Pinpoint the cell where the given text exists, returning its (x, y) midpoint coordinate. 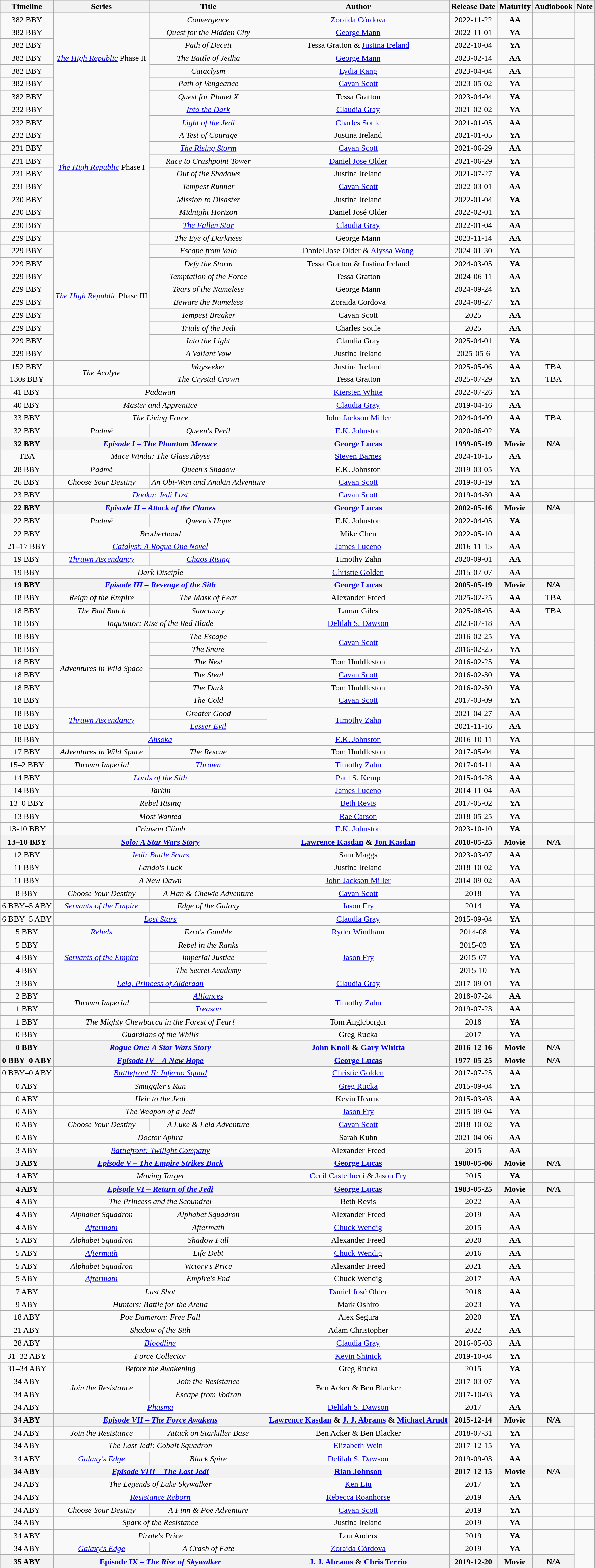
Sam Maggs (358, 855)
Series (102, 7)
3 BBY (27, 983)
Force Collector (161, 1356)
Rebel Rising (161, 803)
2025-05-06 (473, 366)
Leia, Princess of Alderaan (161, 983)
Mark Oshiro (358, 1304)
2021-04-27 (473, 713)
An Obi-Wan and Anakin Adventure (208, 482)
Kevin Hearne (358, 1099)
The Acolyte (102, 373)
The High Republic Phase II (102, 58)
Daniel Jose Older & Alyssa Wong (358, 251)
Ahsoka (161, 739)
Timeline (27, 7)
2023-10-10 (473, 829)
2021-04-06 (473, 1137)
Moving Target (161, 1176)
Rebecca Roanhorse (358, 1497)
2016-05-03 (473, 1343)
A Crash of Fate (208, 1548)
Into the Light (208, 341)
1980-05-06 (473, 1163)
Ken Liu (358, 1484)
Phasma (161, 1407)
Greater Good (208, 713)
2014-08 (473, 932)
2022-10-04 (473, 45)
Tears of the Nameless (208, 289)
26 BBY (27, 482)
2024-10-15 (473, 456)
2015-03 (473, 945)
Sanctuary (208, 611)
The Nest (208, 662)
Lords of the Sith (161, 777)
2020-06-02 (473, 431)
The Princess and the Scoundrel (161, 1202)
Paul S. Kemp (358, 777)
Release Date (473, 7)
2016-10-11 (473, 739)
2021 (473, 1266)
Most Wanted (161, 816)
Thrawn (208, 765)
Tempest Runner (208, 187)
Padawan (161, 392)
Queen's Hope (208, 521)
Episode III – Revenge of the Sith (161, 585)
Defy the Storm (208, 264)
The High Republic Phase I (102, 167)
Daniel Jose Older (358, 161)
The Battle of Jedha (208, 58)
Episode VII – The Force Awakens (161, 1420)
The Legends of Luke Skywalker (161, 1484)
Episode I – The Phantom Menace (161, 444)
Resistance Reborn (161, 1497)
Beware the Nameless (208, 302)
Alex Segura (358, 1317)
2019-10-04 (473, 1356)
2023 (473, 1304)
Black Spire (208, 1459)
Midnight Horizon (208, 212)
Spark of the Resistance (161, 1523)
Lydia Kang (358, 71)
Master and Apprentice (161, 405)
A Luke & Leia Adventure (208, 1124)
Lost Stars (161, 919)
Zoraida Cordova (358, 302)
A Test of Courage (208, 135)
The Rescue (208, 752)
Cataclysm (208, 71)
2024-01-30 (473, 251)
Light of the Jedi (208, 122)
2024-08-27 (473, 302)
15–2 BBY (27, 765)
2015-07-07 (473, 572)
A New Dawn (161, 880)
2023-05-02 (473, 84)
2022-02-01 (473, 212)
2017-07-25 (473, 1073)
Author (358, 7)
13-10 BBY (27, 829)
Life Debt (208, 1253)
The Living Force (161, 418)
2016-11-15 (473, 546)
2023-11-14 (473, 238)
7 ABY (27, 1292)
2018-07-31 (473, 1433)
Queen's Shadow (208, 469)
152 BBY (27, 366)
Pirate's Price (161, 1536)
2022-04-05 (473, 521)
2021-02-02 (473, 109)
Escape from Vodran (208, 1394)
13 BBY (27, 816)
Rebels (102, 932)
Tempest Breaker (208, 315)
23 BBY (27, 495)
2025-04-01 (473, 341)
2015-03-03 (473, 1099)
Tarkin (161, 791)
The Mighty Chewbacca in the Forest of Fear! (161, 1022)
1983-05-25 (473, 1189)
2017-04-11 (473, 765)
2024-09-24 (473, 289)
2024-06-11 (473, 276)
2017-03-07 (473, 1381)
John Knoll & Gary Whitta (358, 1047)
Rogue One: A Star Wars Story (161, 1047)
2024-03-05 (473, 264)
Dark Disciple (161, 572)
2014 (473, 906)
33 BBY (27, 418)
The Last Jedi: Cobalt Squadron (161, 1446)
2005-05-19 (473, 585)
Episode IV – A New Hope (161, 1060)
The Eye of Darkness (208, 238)
2022-07-26 (473, 392)
The Fallen Star (208, 225)
Episode V – The Empire Strikes Back (161, 1163)
Path of Deceit (208, 45)
Poe Dameron: Free Fall (161, 1317)
2025-07-29 (473, 379)
2021-07-27 (473, 174)
Edge of the Galaxy (208, 906)
17 BBY (27, 752)
A Valiant Vow (208, 353)
2025-08-05 (473, 611)
9 ABY (27, 1304)
The Escape (208, 636)
Kevin Shinick (358, 1356)
Empire's End (208, 1279)
A Finn & Poe Adventure (208, 1510)
8 BBY (27, 893)
Title (208, 7)
2025-05-6 (473, 353)
Tom Angleberger (358, 1022)
Jedi: Battle Scars (161, 855)
Sarah Kuhn (358, 1137)
Doctor Aphra (161, 1137)
2023-07-18 (473, 623)
13–10 BBY (27, 842)
Rebel in the Ranks (208, 945)
2017-03-09 (473, 700)
Smuggler's Run (161, 1086)
Attack on Starkiller Base (208, 1433)
Mike Chen (358, 533)
Out of the Shadows (208, 174)
2021-11-16 (473, 726)
2019-09-03 (473, 1459)
Temptation of the Force (208, 276)
Rae Carson (358, 816)
The Snare (208, 649)
2019-04-30 (473, 495)
2019-12-20 (473, 1561)
2022-11-22 (473, 20)
2014-09-02 (473, 880)
Treason (208, 1009)
The Weapon of a Jedi (161, 1112)
21–17 BBY (27, 546)
Chaos Rising (208, 559)
2022-03-01 (473, 187)
Shadow of the Sith (161, 1330)
Lesser Evil (208, 726)
Dooku: Jedi Lost (161, 495)
2 BBY (27, 996)
Wayseeker (208, 366)
2017-10-03 (473, 1394)
The Rising Storm (208, 148)
2002-05-16 (473, 508)
Lamar Giles (358, 611)
13–0 BBY (27, 803)
1977-05-25 (473, 1060)
40 BBY (27, 405)
Kiersten White (358, 392)
Into the Dark (208, 109)
Lawrence Kasdan & Jon Kasdan (358, 842)
Battlefront: Twilight Company (161, 1150)
2015-04-28 (473, 777)
41 BBY (27, 392)
2023-02-14 (473, 58)
The Cold (208, 700)
130s BBY (27, 379)
2024-04-09 (473, 418)
Victory's Price (208, 1266)
Quest for the Hidden City (208, 32)
Adam Christopher (358, 1330)
28 BBY (27, 469)
18 ABY (27, 1317)
Catalyst: A Rogue One Novel (161, 546)
Episode VIII – The Last Jedi (161, 1471)
Bloodline (161, 1343)
Battlefront II: Inferno Squad (161, 1073)
Guardians of the Whills (161, 1035)
2022-11-01 (473, 32)
2019-03-05 (473, 469)
2018-07-24 (473, 996)
Heir to the Jedi (161, 1099)
Solo: A Star Wars Story (161, 842)
2017-09-01 (473, 983)
2023-03-07 (473, 855)
Imperial Justice (208, 957)
2019-04-16 (473, 405)
2020-09-01 (473, 559)
Episode IX – The Rise of Skywalker (161, 1561)
Before the Awakening (161, 1368)
Mace Windu: The Glass Abyss (161, 456)
2016-12-16 (473, 1047)
A Han & Chewie Adventure (208, 893)
The Steal (208, 675)
2017-05-04 (473, 752)
Audio­book (553, 7)
2019-07-23 (473, 1009)
Inquisitor: Rise of the Red Blade (161, 623)
2019-03-19 (473, 482)
Path of Vengeance (208, 84)
Trials of the Jedi (208, 328)
Note (585, 7)
2022-05-10 (473, 533)
The Mask of Fear (208, 598)
Shadow Fall (208, 1240)
Cecil Castellucci & Jason Fry (358, 1176)
Escape from Valo (208, 251)
Race to Crashpoint Tower (208, 161)
2015-12-14 (473, 1420)
2016 (473, 1253)
2015-07 (473, 957)
Alliances (208, 996)
2025-02-25 (473, 598)
Ezra's Gamble (208, 932)
21 ABY (27, 1330)
Mission to Disaster (208, 200)
Steven Barnes (358, 456)
The Dark (208, 688)
1999-05-19 (473, 444)
The Bad Batch (102, 611)
The Secret Academy (208, 970)
Queen's Peril (208, 431)
2014-11-04 (473, 791)
Rian Johnson (358, 1471)
35 ABY (27, 1561)
J. J. Abrams & Chris Terrio (358, 1561)
Quest for Planet X (208, 97)
31–32 ABY (27, 1356)
Convergence (208, 20)
Lawrence Kasdan & J. J. Abrams & Michael Arndt (358, 1420)
2017-05-02 (473, 803)
28 ABY (27, 1343)
Lando's Luck (161, 868)
Last Shot (161, 1292)
The Crystal Crown (208, 379)
Maturity (515, 7)
Reign of the Empire (102, 598)
12 BBY (27, 855)
2015-10 (473, 970)
Episode VI – Return of the Jedi (161, 1189)
Brotherhood (161, 533)
Hunters: Battle for the Arena (161, 1304)
31–34 ABY (27, 1368)
Ryder Windham (358, 932)
Episode II – Attack of the Clones (161, 508)
The High Republic Phase III (102, 296)
Lou Anders (358, 1536)
Crimson Climb (161, 829)
Elizabeth Wein (358, 1446)
